Find where the given text appears and provide that cell's center as (X, Y) coordinate. 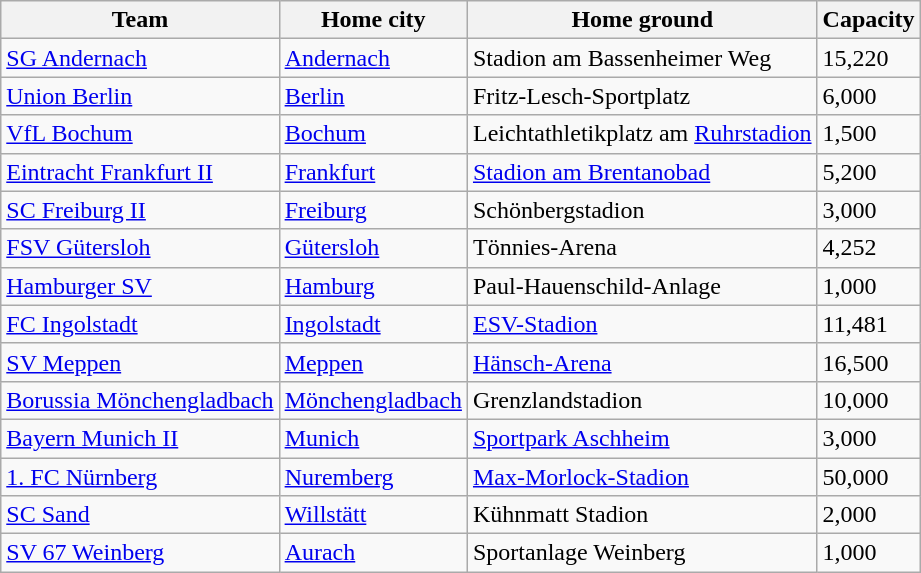
1. FC Nürnberg (140, 477)
Home ground (642, 20)
SC Sand (140, 515)
Sportpark Aschheim (642, 438)
Eintracht Frankfurt II (140, 172)
Sportanlage Weinberg (642, 553)
Bayern Munich II (140, 438)
Tönnies-Arena (642, 248)
Schönbergstadion (642, 210)
Union Berlin (140, 96)
Meppen (373, 362)
Ingolstadt (373, 324)
Fritz-Lesch-Sportplatz (642, 96)
Mönchengladbach (373, 400)
Munich (373, 438)
FC Ingolstadt (140, 324)
2,000 (868, 515)
Paul-Hauenschild-Anlage (642, 286)
1,500 (868, 134)
SC Freiburg II (140, 210)
Gütersloh (373, 248)
10,000 (868, 400)
Hamburger SV (140, 286)
SV Meppen (140, 362)
Hänsch-Arena (642, 362)
Capacity (868, 20)
Andernach (373, 58)
Hamburg (373, 286)
11,481 (868, 324)
Berlin (373, 96)
SG Andernach (140, 58)
6,000 (868, 96)
VfL Bochum (140, 134)
FSV Gütersloh (140, 248)
ESV-Stadion (642, 324)
Kühnmatt Stadion (642, 515)
50,000 (868, 477)
SV 67 Weinberg (140, 553)
Freiburg (373, 210)
Nuremberg (373, 477)
Grenzlandstadion (642, 400)
Bochum (373, 134)
Team (140, 20)
Max-Morlock-Stadion (642, 477)
Home city (373, 20)
Borussia Mönchengladbach (140, 400)
Aurach (373, 553)
Stadion am Brentanobad (642, 172)
16,500 (868, 362)
Stadion am Bassenheimer Weg (642, 58)
15,220 (868, 58)
4,252 (868, 248)
Willstätt (373, 515)
Leichtathletikplatz am Ruhrstadion (642, 134)
5,200 (868, 172)
Frankfurt (373, 172)
